Provide the (X, Y) coordinate of the cell's center where the given text is located.  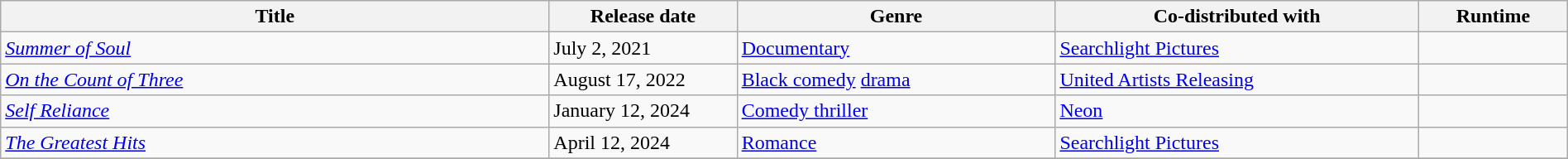
The Greatest Hits (275, 142)
Comedy thriller (896, 111)
Release date (643, 17)
Genre (896, 17)
Documentary (896, 48)
January 12, 2024 (643, 111)
Romance (896, 142)
Self Reliance (275, 111)
United Artists Releasing (1237, 79)
Title (275, 17)
April 12, 2024 (643, 142)
Black comedy drama (896, 79)
Co-distributed with (1237, 17)
Summer of Soul (275, 48)
On the Count of Three (275, 79)
Runtime (1494, 17)
July 2, 2021 (643, 48)
Neon (1237, 111)
August 17, 2022 (643, 79)
